Pinpoint the cell where the given text exists, returning its [x, y] midpoint coordinate. 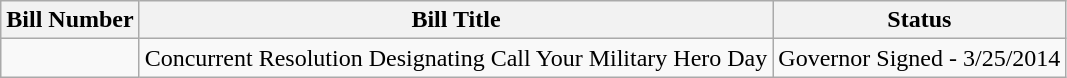
Bill Number [70, 20]
Governor Signed - 3/25/2014 [920, 58]
Status [920, 20]
Concurrent Resolution Designating Call Your Military Hero Day [456, 58]
Bill Title [456, 20]
